Identify which cell holds the provided text, then report its [X, Y] central coordinate. 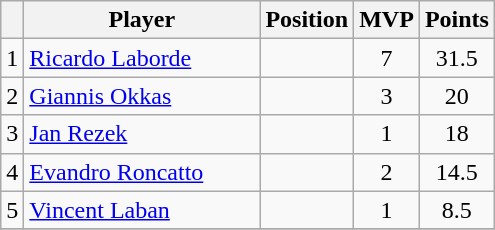
Points [456, 20]
Vincent Laban [142, 210]
Position [307, 20]
7 [387, 58]
20 [456, 96]
Ricardo Laborde [142, 58]
Giannis Okkas [142, 96]
Player [142, 20]
5 [12, 210]
18 [456, 134]
4 [12, 172]
31.5 [456, 58]
Evandro Roncatto [142, 172]
14.5 [456, 172]
8.5 [456, 210]
MVP [387, 20]
Jan Rezek [142, 134]
